Detect which cell encompasses the target text, then output its (x, y) center coordinate. 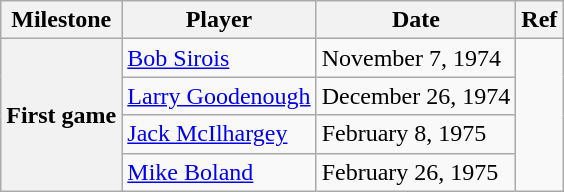
Milestone (62, 20)
Jack McIlhargey (219, 134)
Player (219, 20)
Date (416, 20)
February 8, 1975 (416, 134)
First game (62, 115)
November 7, 1974 (416, 58)
Larry Goodenough (219, 96)
February 26, 1975 (416, 172)
Bob Sirois (219, 58)
December 26, 1974 (416, 96)
Mike Boland (219, 172)
Ref (540, 20)
